Scan for the cell matching the given text and deliver its (X, Y) coordinate at center. 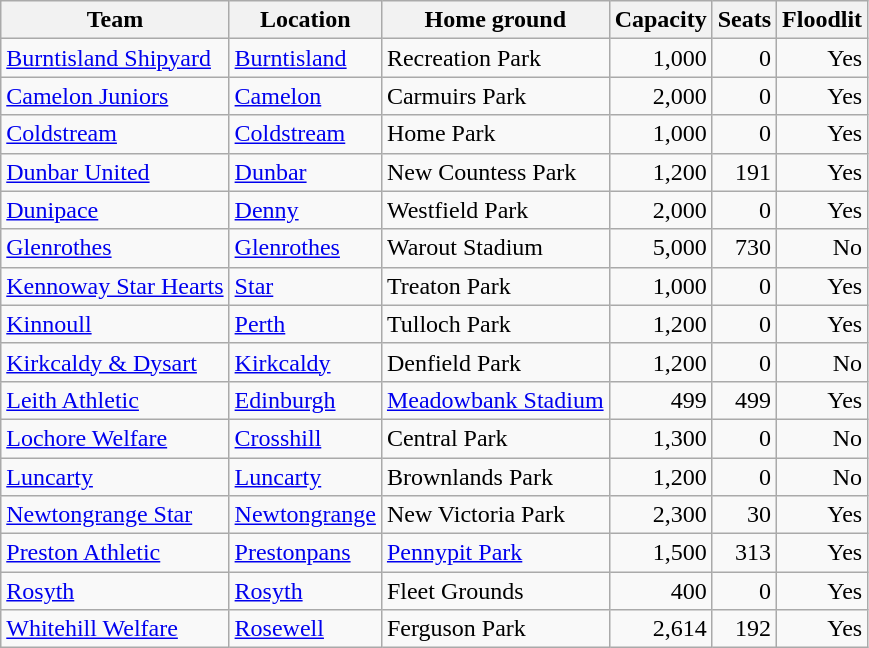
Kinnoull (115, 324)
191 (744, 172)
New Countess Park (495, 172)
Fleet Grounds (495, 591)
Central Park (495, 438)
5,000 (660, 248)
Kirkcaldy & Dysart (115, 362)
Capacity (660, 20)
Floodlit (822, 20)
Prestonpans (305, 553)
Warout Stadium (495, 248)
Denny (305, 210)
Newtongrange Star (115, 515)
New Victoria Park (495, 515)
Edinburgh (305, 400)
Meadowbank Stadium (495, 400)
1,500 (660, 553)
Burntisland (305, 58)
Leith Athletic (115, 400)
Brownlands Park (495, 477)
Dunbar United (115, 172)
30 (744, 515)
Camelon Juniors (115, 96)
Whitehill Welfare (115, 629)
Home Park (495, 134)
400 (660, 591)
Rosewell (305, 629)
Preston Athletic (115, 553)
Westfield Park (495, 210)
Carmuirs Park (495, 96)
Dunipace (115, 210)
2,614 (660, 629)
Lochore Welfare (115, 438)
Home ground (495, 20)
Location (305, 20)
Seats (744, 20)
Kennoway Star Hearts (115, 286)
Pennypit Park (495, 553)
Crosshill (305, 438)
192 (744, 629)
730 (744, 248)
Burntisland Shipyard (115, 58)
Treaton Park (495, 286)
Star (305, 286)
Camelon (305, 96)
Newtongrange (305, 515)
Dunbar (305, 172)
Denfield Park (495, 362)
313 (744, 553)
2,300 (660, 515)
Recreation Park (495, 58)
Team (115, 20)
Tulloch Park (495, 324)
Perth (305, 324)
Ferguson Park (495, 629)
1,300 (660, 438)
Kirkcaldy (305, 362)
